Extract the (x, y) coordinate from the center of the cell holding the provided text.  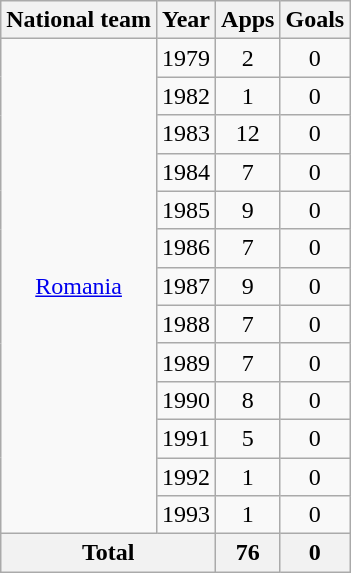
Goals (315, 20)
1982 (186, 96)
1993 (186, 515)
1979 (186, 58)
Year (186, 20)
1983 (186, 134)
1989 (186, 362)
1992 (186, 477)
1987 (186, 286)
Total (108, 553)
76 (248, 553)
1985 (186, 210)
Romania (79, 286)
5 (248, 438)
8 (248, 400)
1990 (186, 400)
1991 (186, 438)
1986 (186, 248)
1988 (186, 324)
Apps (248, 20)
12 (248, 134)
National team (79, 20)
1984 (186, 172)
2 (248, 58)
